Find where the given text appears and provide that cell's center as (x, y) coordinate. 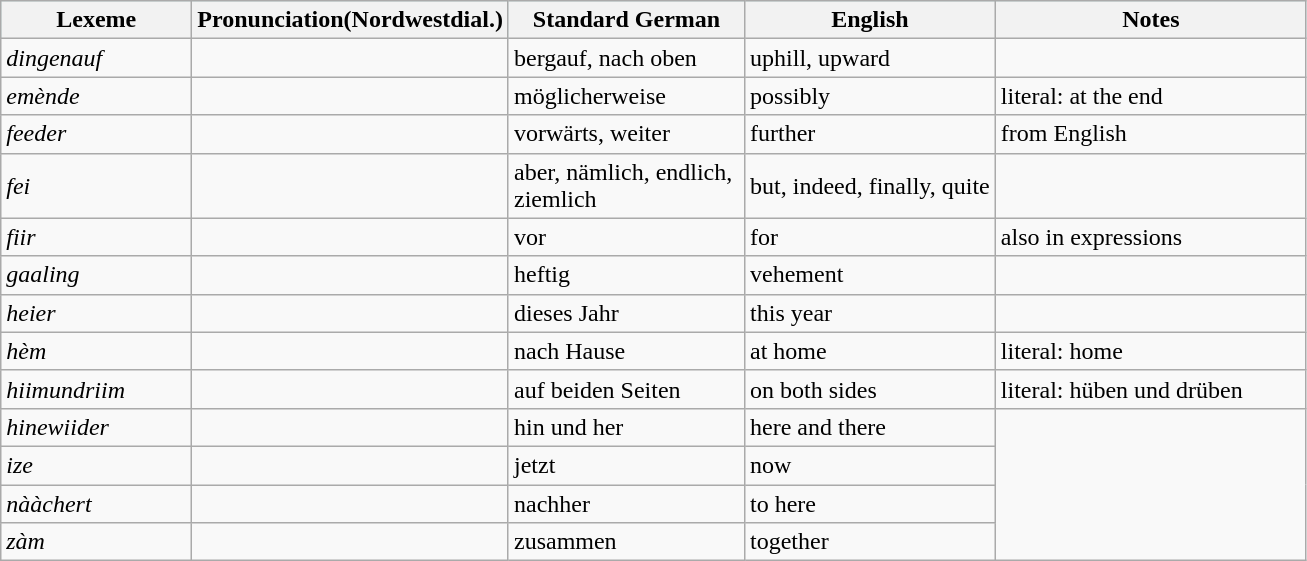
auf beiden Seiten (626, 389)
here and there (870, 427)
further (870, 134)
hiimundriim (96, 389)
möglicherweise (626, 96)
vorwärts, weiter (626, 134)
for (870, 237)
fiir (96, 237)
feeder (96, 134)
hin und her (626, 427)
to here (870, 503)
vor (626, 237)
hinewiider (96, 427)
gaaling (96, 275)
but, indeed, finally, quite (870, 186)
literal: home (1150, 351)
zàm (96, 542)
at home (870, 351)
together (870, 542)
Notes (1150, 20)
hèm (96, 351)
fei (96, 186)
heftig (626, 275)
uphill, upward (870, 58)
vehement (870, 275)
this year (870, 313)
heier (96, 313)
bergauf, nach oben (626, 58)
literal: at the end (1150, 96)
dingenauf (96, 58)
Pronunciation(Nordwestdial.) (350, 20)
English (870, 20)
ize (96, 465)
Lexeme (96, 20)
now (870, 465)
on both sides (870, 389)
dieses Jahr (626, 313)
also in expressions (1150, 237)
jetzt (626, 465)
nààchert (96, 503)
aber, nämlich, endlich, ziemlich (626, 186)
nach Hause (626, 351)
emènde (96, 96)
from English (1150, 134)
zusammen (626, 542)
nachher (626, 503)
literal: hüben und drüben (1150, 389)
possibly (870, 96)
Standard German (626, 20)
